Return [x, y] of the center of cell containing provided text 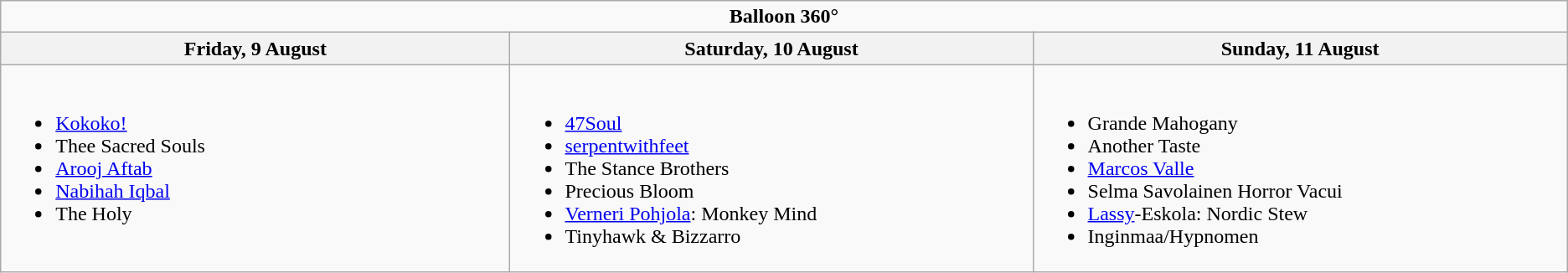
Grande MahoganyAnother TasteMarcos ValleSelma Savolainen Horror VacuiLassy-Eskola: Nordic StewInginmaa/Hypnomen [1300, 168]
Balloon 360° [784, 17]
Saturday, 10 August [771, 49]
47SoulserpentwithfeetThe Stance BrothersPrecious BloomVerneri Pohjola: Monkey MindTinyhawk & Bizzarro [771, 168]
Kokoko!Thee Sacred SoulsArooj AftabNabihah IqbalThe Holy [255, 168]
Friday, 9 August [255, 49]
Sunday, 11 August [1300, 49]
